Determine the (X, Y) coordinate at the center of the cell enclosing the given text.  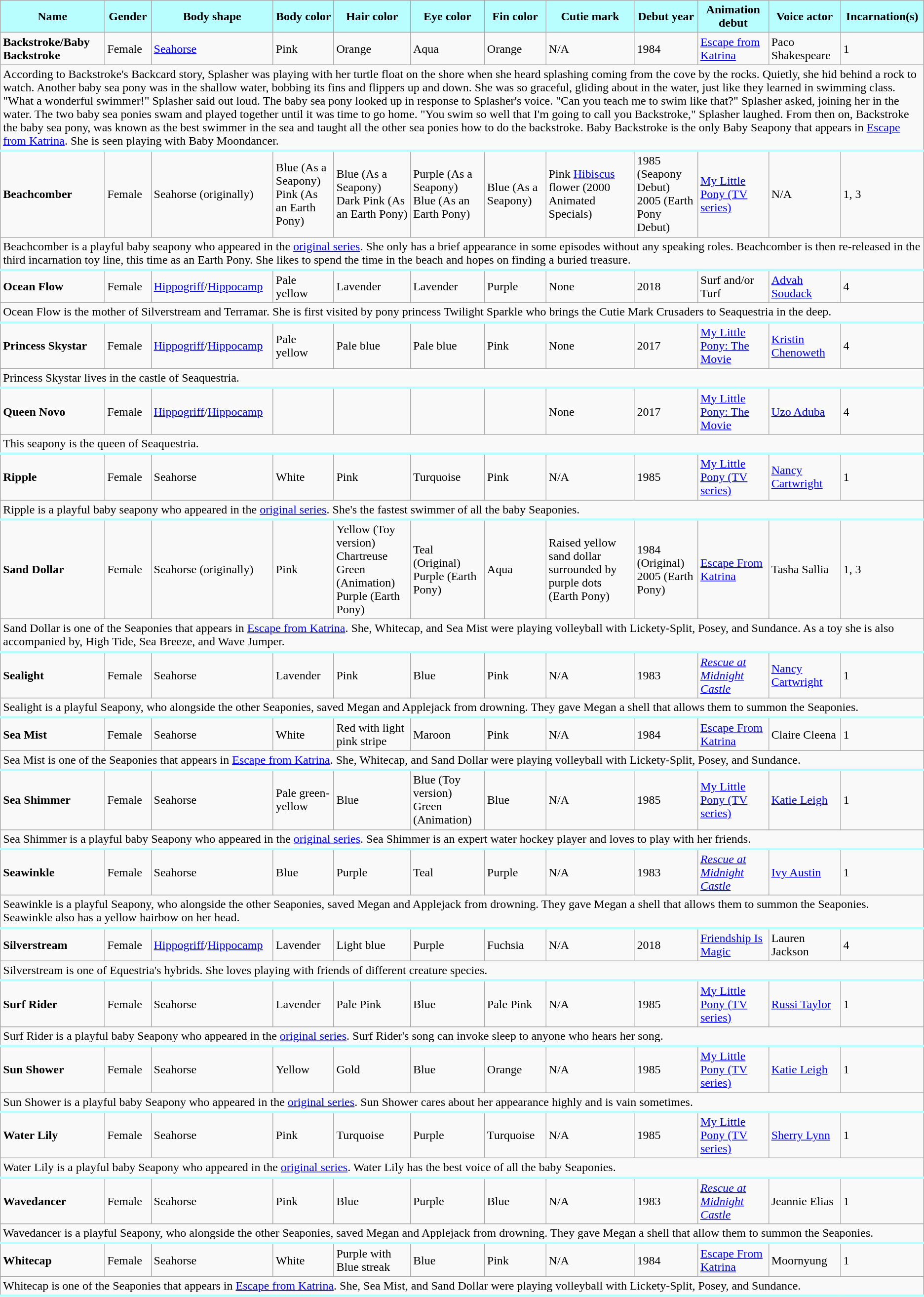
This seapony is the queen of Seaquestria. (462, 444)
Lauren Jackson (805, 945)
Hair color (372, 17)
Red with light pink stripe (372, 734)
Yellow (303, 1069)
1984 (Original)2005 (Earth Pony) (666, 569)
Sherry Lynn (805, 1135)
Beachcomber (52, 194)
Blue (As a Seapony)Dark Pink (As an Earth Pony) (372, 194)
Cutie mark (590, 17)
Wavedancer (52, 1201)
Voice actor (805, 17)
Kristin Chenoweth (805, 346)
Silverstream (52, 945)
Ripple (52, 477)
Blue (Toy version)Green (Animation) (447, 800)
Sun Shower (52, 1069)
Teal (Original)Purple (Earth Pony) (447, 569)
Fuchsia (515, 945)
Jeannie Elias (805, 1201)
Sea Shimmer (52, 800)
Princess Skystar lives in the castle of Seaquestria. (462, 378)
Surf Rider is a playful baby Seapony who appeared in the original series. Surf Rider's song can invoke sleep to anyone who hears her song. (462, 1036)
Princess Skystar (52, 346)
Claire Cleena (805, 734)
Light blue (372, 945)
Friendship Is Magic (733, 945)
Uzo Aduba (805, 411)
Silverstream is one of Equestria's hybrids. She loves playing with friends of different creature species. (462, 971)
Moornyung (805, 1260)
Escape from Katrina (733, 48)
Tasha Sallia (805, 569)
Maroon (447, 734)
Sea Mist (52, 734)
Water Lily is a playful baby Seapony who appeared in the original series. Water Lily has the best voice of all the baby Seaponies. (462, 1168)
Raised yellow sand dollar surrounded by purple dots (Earth Pony) (590, 569)
Purple with Blue streak (372, 1260)
Paco Shakespeare (805, 48)
Queen Novo (52, 411)
Whitecap (52, 1260)
1985 (Seapony Debut)2005 (Earth Pony Debut) (666, 194)
Sand Dollar (52, 569)
Ocean Flow (52, 286)
Ivy Austin (805, 872)
Blue (As a Seapony) (515, 194)
Sealight (52, 675)
Gender (128, 17)
Surf Rider (52, 1004)
Gold (372, 1069)
Fin color (515, 17)
Teal (447, 872)
Russi Taylor (805, 1004)
Seawinkle (52, 872)
Eye color (447, 17)
Body shape (212, 17)
Name (52, 17)
Body color (303, 17)
Yellow (Toy version)Chartreuse Green (Animation)Purple (Earth Pony) (372, 569)
Backstroke/Baby Backstroke (52, 48)
Advah Soudack (805, 286)
Animation debut (733, 17)
Surf and/or Turf (733, 286)
Blue (As a Seapony)Pink (As an Earth Pony) (303, 194)
Ripple is a playful baby seapony who appeared in the original series. She's the fastest swimmer of all the baby Seaponies. (462, 510)
Pink Hibiscus flower (2000 Animated Specials) (590, 194)
Purple (As a Seapony)Blue (As an Earth Pony) (447, 194)
Sun Shower is a playful baby Seapony who appeared in the original series. Sun Shower cares about her appearance highly and is vain sometimes. (462, 1102)
Water Lily (52, 1135)
Debut year (666, 17)
Incarnation(s) (882, 17)
Pale green-yellow (303, 800)
